Search for the cell housing the specified text and yield its (X, Y) center coordinate. 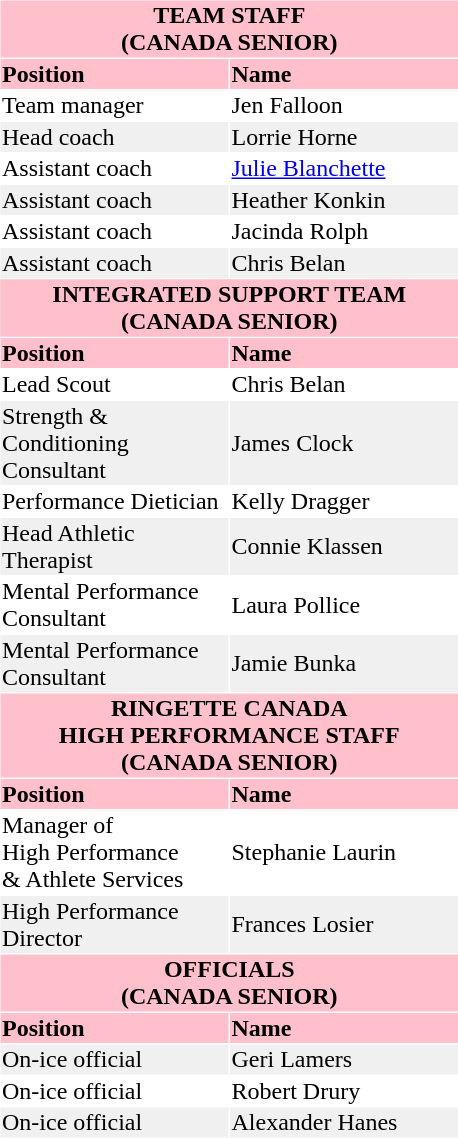
Jamie Bunka (344, 664)
James Clock (344, 443)
Jacinda Rolph (344, 231)
Laura Pollice (344, 604)
INTEGRATED SUPPORT TEAM(CANADA SENIOR) (229, 308)
Connie Klassen (344, 546)
Head Athletic Therapist (114, 546)
Julie Blanchette (344, 169)
Stephanie Laurin (344, 852)
Robert Drury (344, 1091)
Geri Lamers (344, 1059)
Frances Losier (344, 924)
Strength & Conditioning Consultant (114, 443)
Head coach (114, 137)
Alexander Hanes (344, 1123)
Kelly Dragger (344, 501)
OFFICIALS(CANADA SENIOR) (229, 982)
Heather Konkin (344, 200)
Lead Scout (114, 385)
Lorrie Horne (344, 137)
RINGETTE CANADAHIGH PERFORMANCE STAFF(CANADA SENIOR) (229, 736)
High PerformanceDirector (114, 924)
Jen Falloon (344, 105)
Manager ofHigh Performance& Athlete Services (114, 852)
Performance Dietician (114, 501)
Team manager (114, 105)
TEAM STAFF(CANADA SENIOR) (229, 28)
